From the cell containing the given text, extract its center point as [X, Y] coordinate. 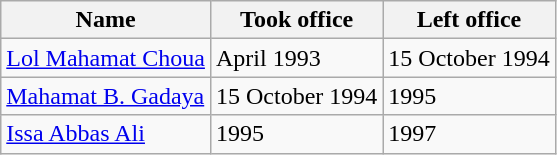
Mahamat B. Gadaya [106, 96]
Lol Mahamat Choua [106, 58]
Took office [296, 20]
Left office [469, 20]
Issa Abbas Ali [106, 134]
April 1993 [296, 58]
1997 [469, 134]
Name [106, 20]
